From the cell containing the given text, extract its center point as [x, y] coordinate. 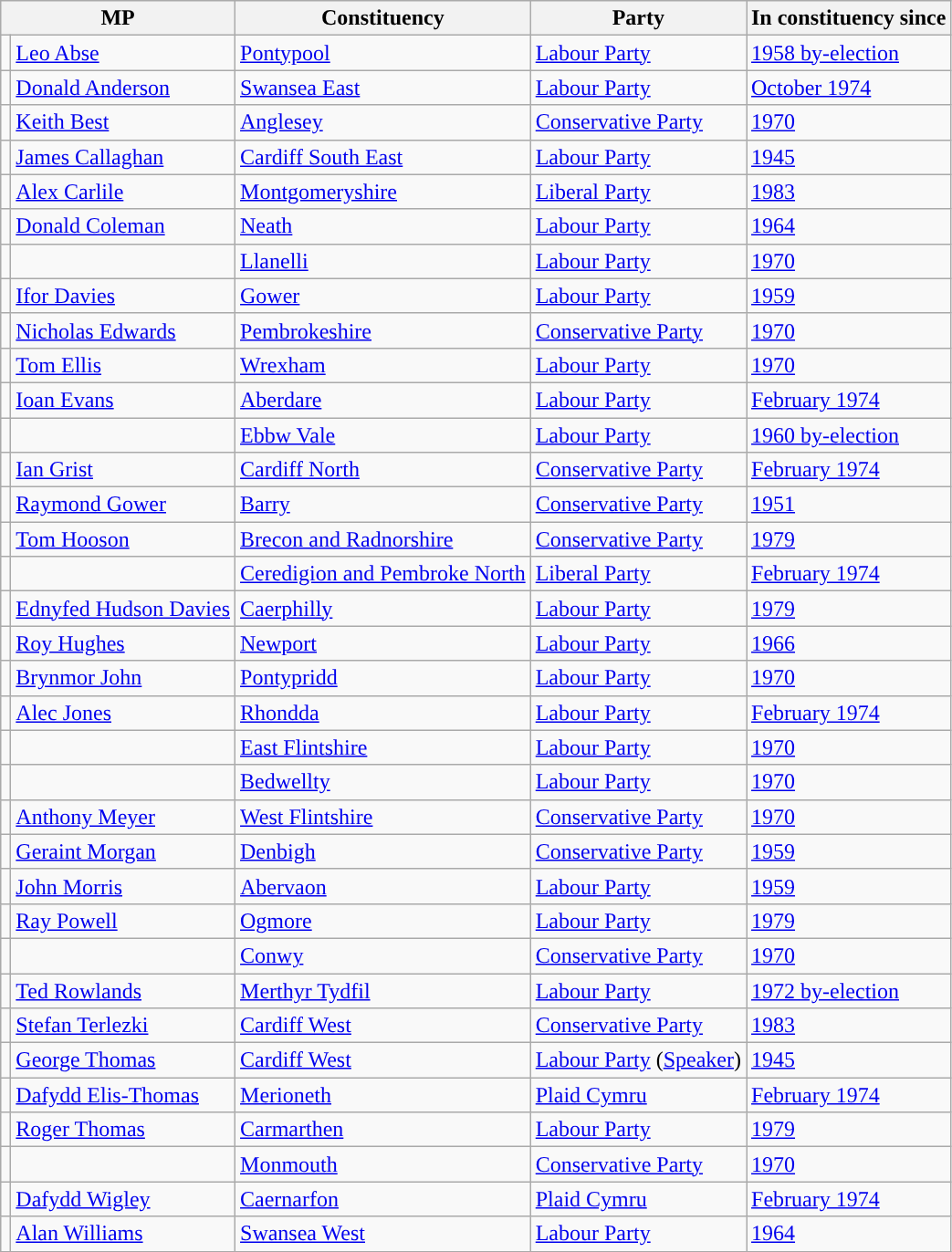
Raymond Gower [123, 505]
Cardiff South East [383, 157]
Geraint Morgan [123, 851]
Pembrokeshire [383, 330]
1972 by-election [849, 990]
Caerphilly [383, 609]
Tom Ellis [123, 365]
Ogmore [383, 921]
In constituency since [849, 18]
Ioan Evans [123, 400]
Ednyfed Hudson Davies [123, 609]
Alec Jones [123, 713]
Constituency [383, 18]
James Callaghan [123, 157]
October 1974 [849, 88]
Caernarfon [383, 1199]
Party [638, 18]
Keith Best [123, 122]
Monmouth [383, 1164]
Cardiff North [383, 470]
1958 by-election [849, 53]
Conwy [383, 955]
Labour Party (Speaker) [638, 1060]
Alan Williams [123, 1234]
Donald Anderson [123, 88]
West Flintshire [383, 817]
Merioneth [383, 1095]
Swansea East [383, 88]
East Flintshire [383, 747]
Roger Thomas [123, 1130]
Nicholas Edwards [123, 330]
Leo Abse [123, 53]
Ray Powell [123, 921]
Donald Coleman [123, 226]
George Thomas [123, 1060]
Pontypool [383, 53]
MP [119, 18]
Roy Hughes [123, 643]
Brecon and Radnorshire [383, 539]
Llanelli [383, 261]
Ebbw Vale [383, 435]
Rhondda [383, 713]
Anthony Meyer [123, 817]
Denbigh [383, 851]
Aberdare [383, 400]
Ian Grist [123, 470]
Swansea West [383, 1234]
Wrexham [383, 365]
Barry [383, 505]
Ceredigion and Pembroke North [383, 574]
John Morris [123, 886]
Pontypridd [383, 678]
Gower [383, 296]
Dafydd Elis-Thomas [123, 1095]
Alex Carlile [123, 192]
Carmarthen [383, 1130]
Bedwellty [383, 782]
Stefan Terlezki [123, 1026]
Dafydd Wigley [123, 1199]
1951 [849, 505]
Montgomeryshire [383, 192]
1960 by-election [849, 435]
Anglesey [383, 122]
Merthyr Tydfil [383, 990]
Abervaon [383, 886]
Ted Rowlands [123, 990]
1966 [849, 643]
Brynmor John [123, 678]
Neath [383, 226]
Newport [383, 643]
Tom Hooson [123, 539]
Ifor Davies [123, 296]
